Determine the (x, y) coordinate at the center of the cell enclosing the given text.  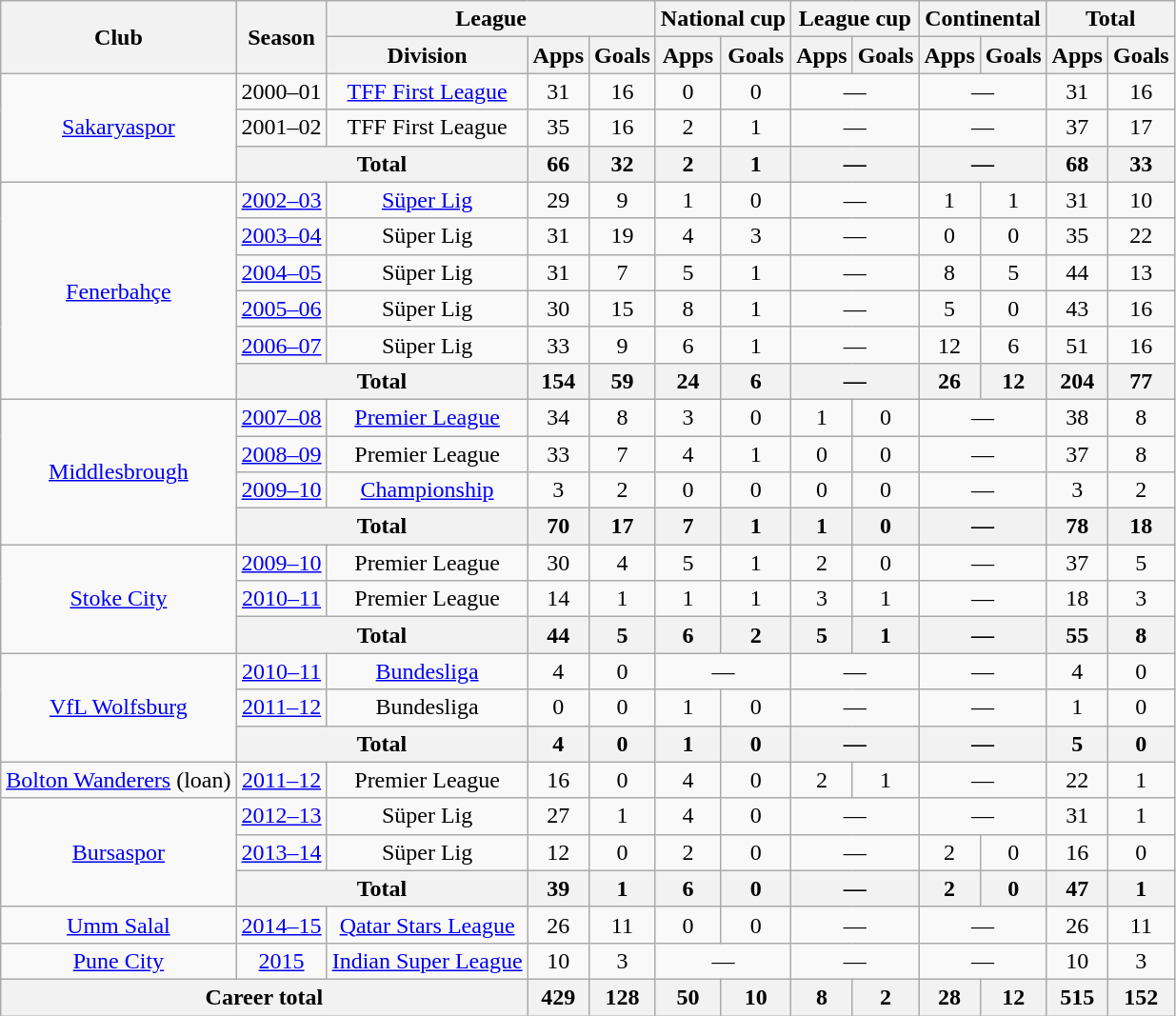
National cup (723, 19)
47 (1077, 888)
Pune City (118, 961)
Bolton Wanderers (loan) (118, 780)
2002–03 (282, 200)
Fenerbahçe (118, 290)
2012–13 (282, 816)
152 (1141, 997)
League (491, 19)
Career total (265, 997)
154 (558, 381)
32 (623, 164)
515 (1077, 997)
68 (1077, 164)
24 (688, 381)
2013–14 (282, 852)
League cup (855, 19)
Continental (983, 19)
14 (558, 599)
Indian Super League (427, 961)
Sakaryaspor (118, 128)
Stoke City (118, 599)
15 (623, 309)
13 (1141, 272)
2001–02 (282, 128)
43 (1077, 309)
28 (949, 997)
38 (1077, 417)
2014–15 (282, 925)
429 (558, 997)
204 (1077, 381)
19 (623, 236)
Umm Salal (118, 925)
2005–06 (282, 309)
Middlesbrough (118, 471)
39 (558, 888)
Club (118, 37)
2008–09 (282, 454)
77 (1141, 381)
34 (558, 417)
Championship (427, 490)
Season (282, 37)
27 (558, 816)
Division (427, 55)
2003–04 (282, 236)
66 (558, 164)
55 (1077, 635)
2006–07 (282, 345)
59 (623, 381)
50 (688, 997)
51 (1077, 345)
Qatar Stars League (427, 925)
128 (623, 997)
70 (558, 527)
Bursaspor (118, 852)
2007–08 (282, 417)
29 (558, 200)
2015 (282, 961)
78 (1077, 527)
VfL Wolfsburg (118, 707)
2004–05 (282, 272)
2000–01 (282, 91)
